Search for the cell housing the specified text and yield its (x, y) center coordinate. 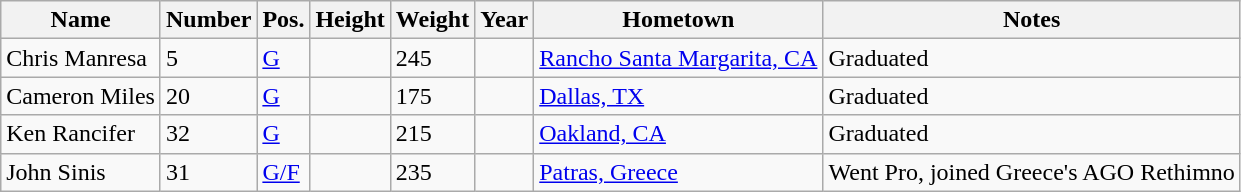
20 (208, 96)
32 (208, 134)
Notes (1032, 20)
Year (504, 20)
Rancho Santa Margarita, CA (678, 58)
175 (432, 96)
Number (208, 20)
Chris Manresa (81, 58)
235 (432, 172)
Cameron Miles (81, 96)
Ken Rancifer (81, 134)
Height (350, 20)
Patras, Greece (678, 172)
245 (432, 58)
Went Pro, joined Greece's AGO Rethimno (1032, 172)
Hometown (678, 20)
Oakland, CA (678, 134)
Pos. (284, 20)
Dallas, TX (678, 96)
Name (81, 20)
31 (208, 172)
Weight (432, 20)
John Sinis (81, 172)
215 (432, 134)
5 (208, 58)
G/F (284, 172)
